Capture the cell that displays the provided text and extract its (x, y) central coordinate. 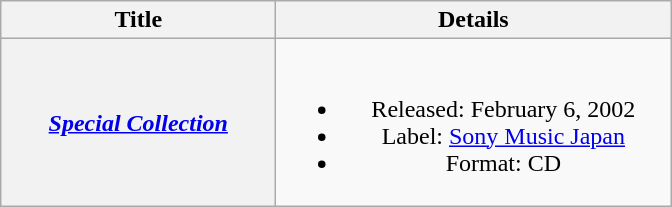
Title (138, 20)
Released: February 6, 2002Label: Sony Music JapanFormat: CD (474, 122)
Details (474, 20)
Special Collection (138, 122)
